Pinpoint the cell where the given text exists, returning its [x, y] midpoint coordinate. 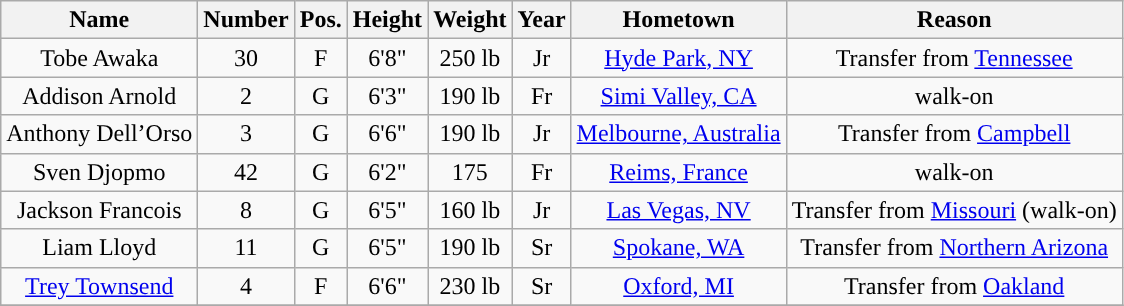
230 lb [470, 286]
Melbourne, Australia [678, 134]
Number [246, 20]
Year [542, 20]
Reims, France [678, 172]
Addison Arnold [100, 96]
160 lb [470, 210]
Oxford, MI [678, 286]
Weight [470, 20]
Height [387, 20]
Transfer from Tennessee [954, 58]
4 [246, 286]
Jackson Francois [100, 210]
6'2" [387, 172]
Simi Valley, CA [678, 96]
175 [470, 172]
Transfer from Oakland [954, 286]
Anthony Dell’Orso [100, 134]
8 [246, 210]
Spokane, WA [678, 248]
Trey Townsend [100, 286]
6'8" [387, 58]
Liam Lloyd [100, 248]
Pos. [320, 20]
Hyde Park, NY [678, 58]
Transfer from Northern Arizona [954, 248]
Sven Djopmo [100, 172]
Name [100, 20]
11 [246, 248]
30 [246, 58]
250 lb [470, 58]
Transfer from Missouri (walk-on) [954, 210]
Reason [954, 20]
Las Vegas, NV [678, 210]
Hometown [678, 20]
Transfer from Campbell [954, 134]
42 [246, 172]
2 [246, 96]
3 [246, 134]
6'3" [387, 96]
Tobe Awaka [100, 58]
